Determine the [x, y] coordinate at the center of the cell enclosing the given text.  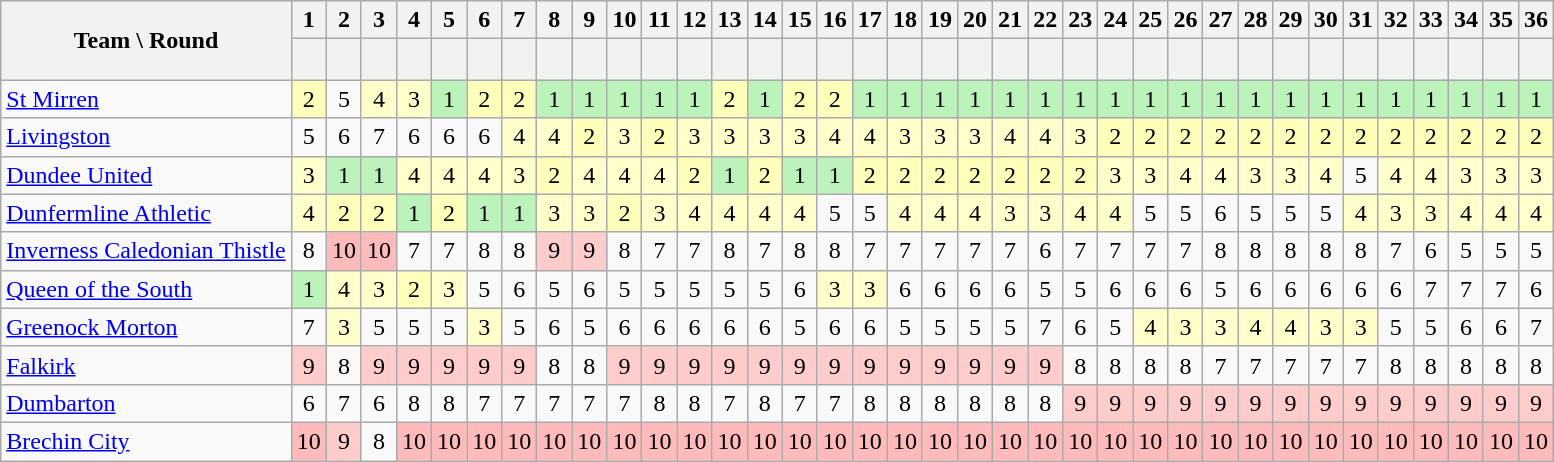
Dunfermline Athletic [146, 213]
12 [694, 20]
33 [1430, 20]
Greenock Morton [146, 327]
Livingston [146, 137]
25 [1150, 20]
36 [1536, 20]
13 [730, 20]
Team \ Round [146, 40]
30 [1326, 20]
Falkirk [146, 365]
15 [800, 20]
35 [1500, 20]
Dumbarton [146, 403]
14 [764, 20]
21 [1010, 20]
34 [1466, 20]
19 [940, 20]
22 [1046, 20]
20 [974, 20]
17 [870, 20]
Queen of the South [146, 289]
27 [1220, 20]
32 [1396, 20]
Inverness Caledonian Thistle [146, 251]
Dundee United [146, 175]
St Mirren [146, 99]
23 [1080, 20]
16 [834, 20]
Brechin City [146, 441]
29 [1290, 20]
11 [660, 20]
18 [904, 20]
26 [1186, 20]
31 [1360, 20]
24 [1116, 20]
28 [1256, 20]
